Capture the cell that displays the provided text and extract its (X, Y) central coordinate. 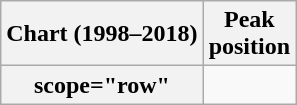
scope="row" (102, 85)
Peakposition (249, 34)
Chart (1998–2018) (102, 34)
